Provide the [X, Y] coordinate of the cell's center where the given text is located.  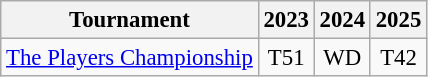
2024 [342, 20]
2025 [398, 20]
T51 [286, 58]
2023 [286, 20]
WD [342, 58]
The Players Championship [130, 58]
T42 [398, 58]
Tournament [130, 20]
